Return the [X, Y] coordinate for the center point of the cell that contains the specified text.  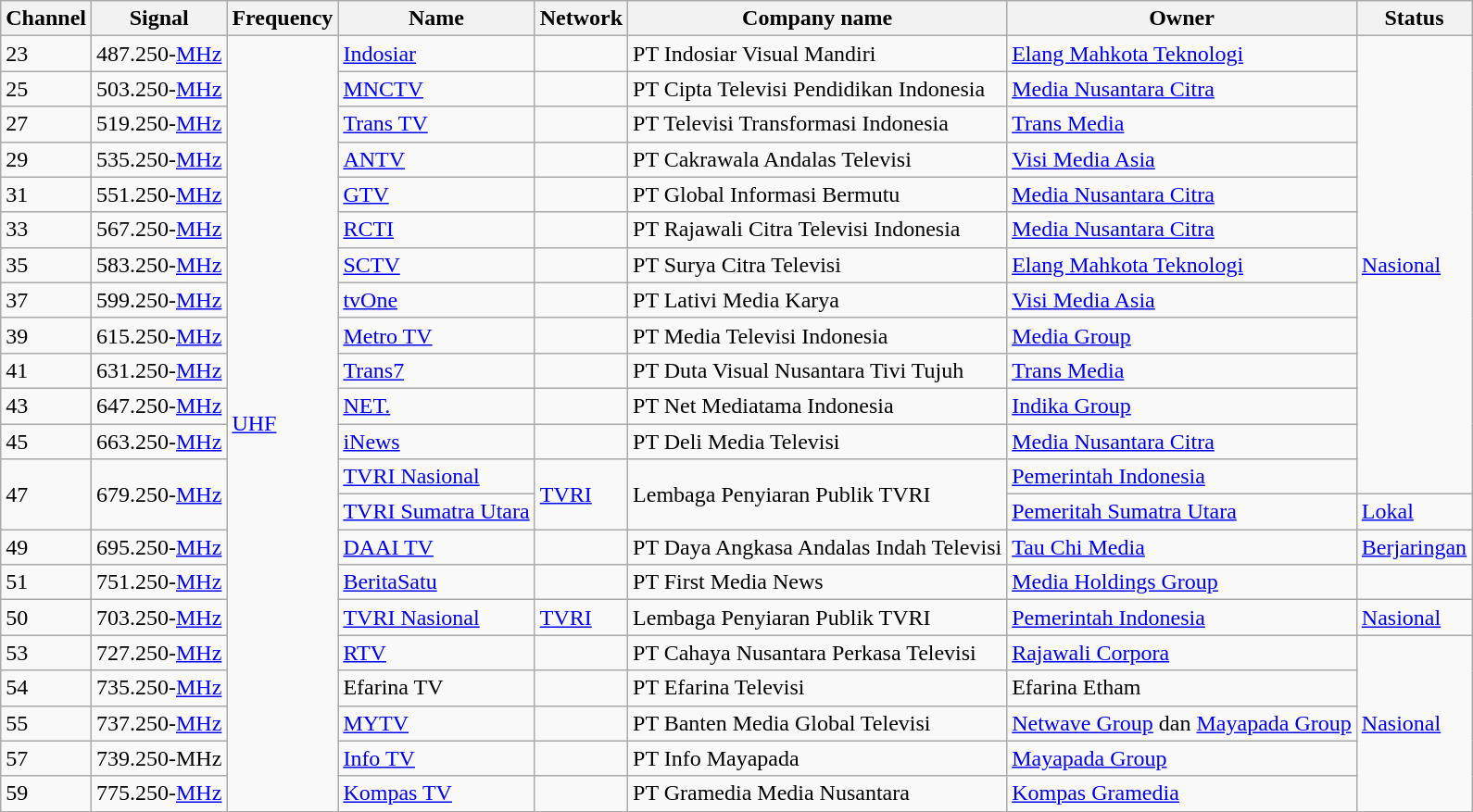
Channel [46, 19]
PT Banten Media Global Televisi [817, 723]
53 [46, 653]
703.250-MHz [159, 618]
TVRI Sumatra Utara [436, 512]
PT Global Informasi Bermutu [817, 194]
735.250-MHz [159, 688]
27 [46, 124]
41 [46, 370]
Media Group [1182, 335]
BeritaSatu [436, 582]
35 [46, 265]
GTV [436, 194]
31 [46, 194]
PT Indosiar Visual Mandiri [817, 54]
NET. [436, 406]
UHF [283, 424]
RCTI [436, 230]
PT Daya Angkasa Andalas Indah Televisi [817, 547]
647.250-MHz [159, 406]
503.250-MHz [159, 89]
519.250-MHz [159, 124]
ANTV [436, 159]
Name [436, 19]
535.250-MHz [159, 159]
47 [46, 494]
737.250-MHz [159, 723]
Efarina Etham [1182, 688]
43 [46, 406]
631.250-MHz [159, 370]
33 [46, 230]
663.250-MHz [159, 442]
MNCTV [436, 89]
RTV [436, 653]
PT Net Mediatama Indonesia [817, 406]
51 [46, 582]
PT Cahaya Nusantara Perkasa Televisi [817, 653]
751.250-MHz [159, 582]
MYTV [436, 723]
PT Cakrawala Andalas Televisi [817, 159]
551.250-MHz [159, 194]
PT Media Televisi Indonesia [817, 335]
Network [581, 19]
PT Surya Citra Televisi [817, 265]
49 [46, 547]
739.250-MHz [159, 758]
PT Lativi Media Karya [817, 300]
DAAI TV [436, 547]
PT Duta Visual Nusantara Tivi Tujuh [817, 370]
37 [46, 300]
Media Holdings Group [1182, 582]
695.250-MHz [159, 547]
PT First Media News [817, 582]
29 [46, 159]
Indosiar [436, 54]
Trans TV [436, 124]
Owner [1182, 19]
55 [46, 723]
PT Deli Media Televisi [817, 442]
SCTV [436, 265]
57 [46, 758]
Berjaringan [1414, 547]
599.250-MHz [159, 300]
50 [46, 618]
54 [46, 688]
727.250-MHz [159, 653]
PT Info Mayapada [817, 758]
615.250-MHz [159, 335]
Status [1414, 19]
PT Gramedia Media Nusantara [817, 793]
Trans7 [436, 370]
Kompas Gramedia [1182, 793]
Kompas TV [436, 793]
487.250-MHz [159, 54]
679.250-MHz [159, 494]
Metro TV [436, 335]
45 [46, 442]
Tau Chi Media [1182, 547]
iNews [436, 442]
Pemeritah Sumatra Utara [1182, 512]
PT Cipta Televisi Pendidikan Indonesia [817, 89]
tvOne [436, 300]
PT Rajawali Citra Televisi Indonesia [817, 230]
Company name [817, 19]
23 [46, 54]
Rajawali Corpora [1182, 653]
Lokal [1414, 512]
PT Efarina Televisi [817, 688]
39 [46, 335]
Efarina TV [436, 688]
Signal [159, 19]
Frequency [283, 19]
PT Televisi Transformasi Indonesia [817, 124]
Info TV [436, 758]
567.250-MHz [159, 230]
Indika Group [1182, 406]
Netwave Group dan Mayapada Group [1182, 723]
25 [46, 89]
775.250-MHz [159, 793]
583.250-MHz [159, 265]
Mayapada Group [1182, 758]
59 [46, 793]
